Locate the cell with the specified text and output its (x, y) center coordinate. 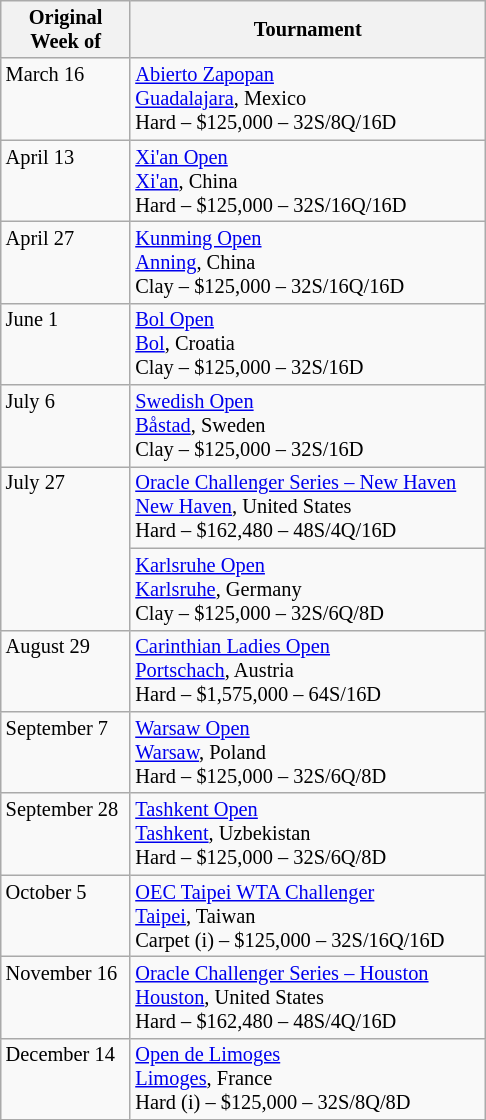
August 29 (66, 671)
April 13 (66, 181)
Open de Limoges Limoges, France Hard (i) – $125,000 – 32S/8Q/8D (308, 1079)
September 28 (66, 834)
June 1 (66, 344)
Warsaw Open Warsaw, Poland Hard – $125,000 – 32S/6Q/8D (308, 752)
July 27 (66, 548)
OEC Taipei WTA Challenger Taipei, Taiwan Carpet (i) – $125,000 – 32S/16Q/16D (308, 916)
December 14 (66, 1079)
Carinthian Ladies Open Portschach, Austria Hard – $1,575,000 – 64S/16D (308, 671)
Bol Open Bol, Croatia Clay – $125,000 – 32S/16D (308, 344)
November 16 (66, 997)
Swedish Open Båstad, Sweden Clay – $125,000 – 32S/16D (308, 426)
Xi'an Open Xi'an, China Hard – $125,000 – 32S/16Q/16D (308, 181)
Tashkent Open Tashkent, Uzbekistan Hard – $125,000 – 32S/6Q/8D (308, 834)
Kunming Open Anning, China Clay – $125,000 – 32S/16Q/16D (308, 262)
Tournament (308, 29)
Abierto Zapopan Guadalajara, Mexico Hard – $125,000 – 32S/8Q/16D (308, 99)
July 6 (66, 426)
March 16 (66, 99)
OriginalWeek of (66, 29)
Oracle Challenger Series – New Haven New Haven, United States Hard – $162,480 – 48S/4Q/16D (308, 507)
Oracle Challenger Series – Houston Houston, United States Hard – $162,480 – 48S/4Q/16D (308, 997)
April 27 (66, 262)
Karlsruhe Open Karlsruhe, Germany Clay – $125,000 – 32S/6Q/8D (308, 589)
October 5 (66, 916)
September 7 (66, 752)
